Determine the [x, y] coordinate at the center of the cell enclosing the given text.  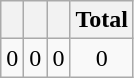
Total [102, 20]
